Search for the cell housing the specified text and yield its [X, Y] center coordinate. 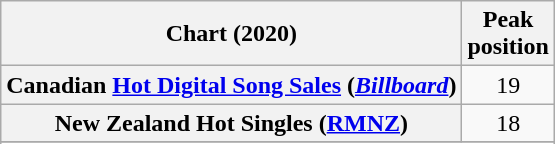
19 [508, 85]
New Zealand Hot Singles (RMNZ) [232, 123]
Canadian Hot Digital Song Sales (Billboard) [232, 85]
Chart (2020) [232, 34]
Peakposition [508, 34]
18 [508, 123]
